Provide the [X, Y] coordinate of the cell's center where the given text is located.  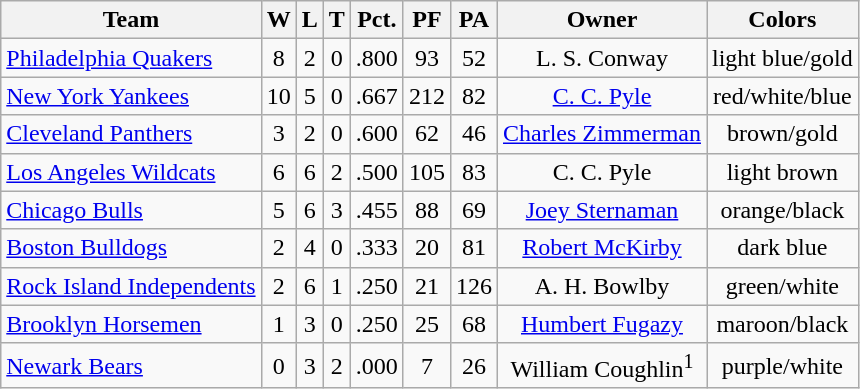
Humbert Fugazy [602, 324]
Owner [602, 20]
light blue/gold [782, 58]
20 [426, 248]
88 [426, 210]
62 [426, 134]
New York Yankees [131, 96]
Boston Bulldogs [131, 248]
Cleveland Panthers [131, 134]
brown/gold [782, 134]
Brooklyn Horsemen [131, 324]
W [278, 20]
68 [474, 324]
82 [474, 96]
Newark Bears [131, 366]
126 [474, 286]
.600 [376, 134]
Rock Island Independents [131, 286]
A. H. Bowlby [602, 286]
Charles Zimmerman [602, 134]
Robert McKirby [602, 248]
L [310, 20]
.455 [376, 210]
10 [278, 96]
69 [474, 210]
Philadelphia Quakers [131, 58]
212 [426, 96]
Colors [782, 20]
red/white/blue [782, 96]
green/white [782, 286]
46 [474, 134]
PA [474, 20]
Los Angeles Wildcats [131, 172]
PF [426, 20]
25 [426, 324]
8 [278, 58]
light brown [782, 172]
.800 [376, 58]
maroon/black [782, 324]
.000 [376, 366]
Pct. [376, 20]
T [336, 20]
.500 [376, 172]
93 [426, 58]
.333 [376, 248]
purple/white [782, 366]
81 [474, 248]
83 [474, 172]
4 [310, 248]
L. S. Conway [602, 58]
7 [426, 366]
21 [426, 286]
26 [474, 366]
Team [131, 20]
Joey Sternaman [602, 210]
52 [474, 58]
dark blue [782, 248]
.667 [376, 96]
Chicago Bulls [131, 210]
105 [426, 172]
William Coughlin1 [602, 366]
orange/black [782, 210]
